Pinpoint the cell where the given text exists, returning its (x, y) midpoint coordinate. 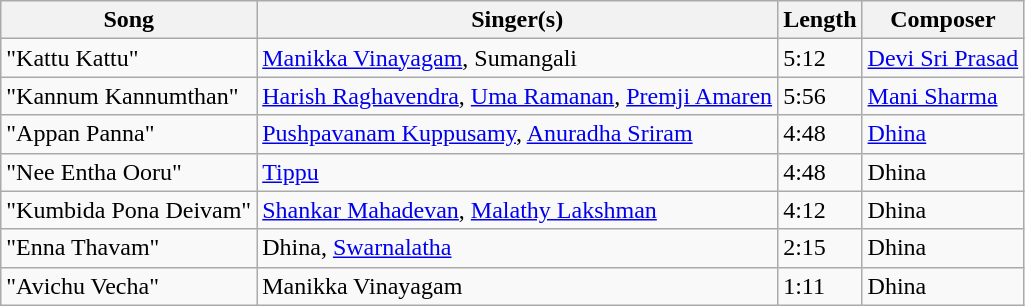
4:12 (820, 210)
5:12 (820, 58)
"Kattu Kattu" (129, 58)
Shankar Mahadevan, Malathy Lakshman (518, 210)
1:11 (820, 286)
"Enna Thavam" (129, 248)
"Avichu Vecha" (129, 286)
Devi Sri Prasad (943, 58)
Harish Raghavendra, Uma Ramanan, Premji Amaren (518, 96)
Dhina, Swarnalatha (518, 248)
Song (129, 20)
Mani Sharma (943, 96)
Pushpavanam Kuppusamy, Anuradha Sriram (518, 134)
"Kannum Kannumthan" (129, 96)
Singer(s) (518, 20)
"Kumbida Pona Deivam" (129, 210)
Composer (943, 20)
Manikka Vinayagam (518, 286)
5:56 (820, 96)
Manikka Vinayagam, Sumangali (518, 58)
2:15 (820, 248)
Length (820, 20)
Tippu (518, 172)
"Appan Panna" (129, 134)
"Nee Entha Ooru" (129, 172)
